Scan for the cell matching the given text and deliver its [x, y] coordinate at center. 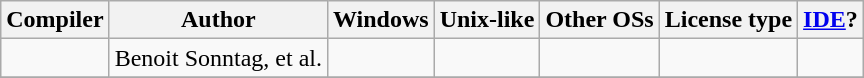
Unix-like [487, 20]
IDE? [831, 20]
Benoit Sonntag, et al. [218, 58]
Compiler [55, 20]
Windows [380, 20]
License type [728, 20]
Author [218, 20]
Other OSs [600, 20]
